For the text-containing cell, return its midpoint in [x, y] coordinate format. 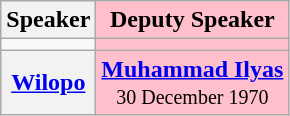
Deputy Speaker [192, 20]
Muhammad Ilyas 30 December 1970 [192, 82]
Speaker [48, 20]
Wilopo [48, 82]
